Return (x, y) of the center of cell containing provided text 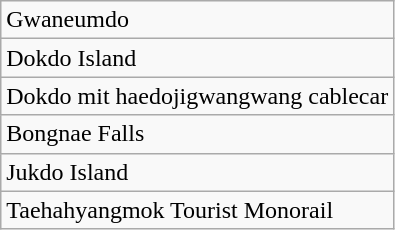
Dokdo Island (198, 58)
Taehahyangmok Tourist Monorail (198, 210)
Jukdo Island (198, 172)
Dokdo mit haedojigwangwang cablecar (198, 96)
Gwaneumdo (198, 20)
Bongnae Falls (198, 134)
